Extract the [x, y] coordinate from the center of the cell holding the provided text.  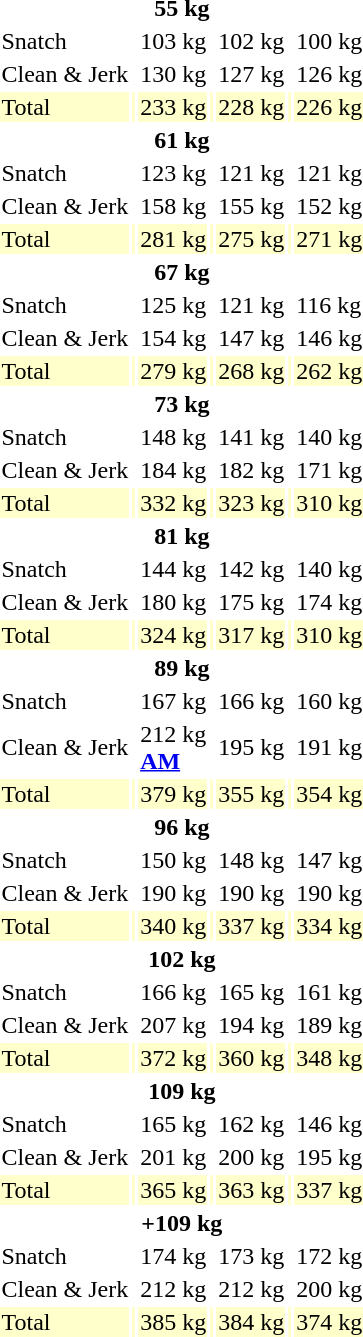
175 kg [252, 602]
201 kg [174, 1157]
154 kg [174, 338]
268 kg [252, 371]
279 kg [174, 371]
167 kg [174, 701]
360 kg [252, 1058]
127 kg [252, 74]
103 kg [174, 41]
275 kg [252, 239]
372 kg [174, 1058]
125 kg [174, 305]
195 kg [252, 748]
173 kg [252, 1256]
207 kg [174, 1025]
337 kg [252, 926]
130 kg [174, 74]
379 kg [174, 794]
384 kg [252, 1322]
365 kg [174, 1190]
340 kg [174, 926]
141 kg [252, 437]
281 kg [174, 239]
323 kg [252, 503]
233 kg [174, 107]
363 kg [252, 1190]
158 kg [174, 206]
385 kg [174, 1322]
150 kg [174, 860]
228 kg [252, 107]
184 kg [174, 470]
155 kg [252, 206]
144 kg [174, 569]
194 kg [252, 1025]
147 kg [252, 338]
200 kg [252, 1157]
142 kg [252, 569]
355 kg [252, 794]
123 kg [174, 173]
180 kg [174, 602]
324 kg [174, 635]
212 kgAM [174, 748]
162 kg [252, 1124]
317 kg [252, 635]
102 kg [252, 41]
182 kg [252, 470]
332 kg [174, 503]
174 kg [174, 1256]
